Pinpoint the cell where the given text exists, returning its (x, y) midpoint coordinate. 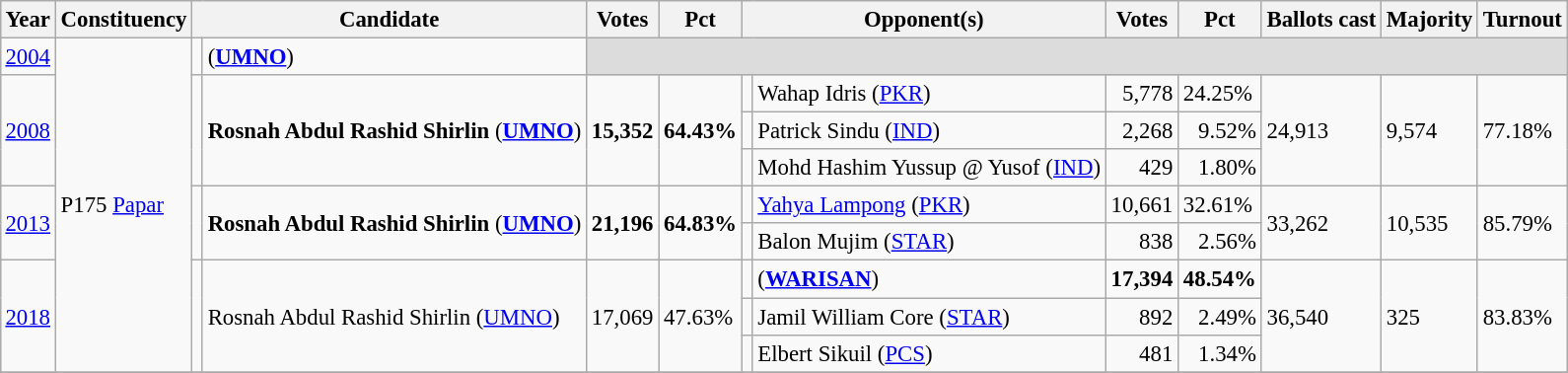
P175 Papar (123, 204)
64.43% (700, 130)
Patrick Sindu (IND) (929, 131)
Yahya Lampong (PKR) (929, 205)
36,540 (1321, 316)
Ballots cast (1321, 20)
Wahap Idris (PKR) (929, 94)
2004 (28, 56)
10,661 (1142, 205)
17,069 (623, 316)
Elbert Sikuil (PCS) (929, 353)
892 (1142, 317)
32.61% (1221, 205)
481 (1142, 353)
33,262 (1321, 223)
9.52% (1221, 131)
21,196 (623, 223)
Balon Mujim (STAR) (929, 242)
Jamil William Core (STAR) (929, 317)
77.18% (1523, 130)
2.49% (1221, 317)
24.25% (1221, 94)
48.54% (1221, 279)
2013 (28, 223)
Turnout (1523, 20)
17,394 (1142, 279)
Opponent(s) (923, 20)
Constituency (123, 20)
64.83% (700, 223)
(WARISAN) (929, 279)
85.79% (1523, 223)
1.80% (1221, 168)
325 (1430, 316)
24,913 (1321, 130)
15,352 (623, 130)
5,778 (1142, 94)
2,268 (1142, 131)
838 (1142, 242)
10,535 (1430, 223)
9,574 (1430, 130)
Majority (1430, 20)
2018 (28, 316)
83.83% (1523, 316)
(UMNO) (394, 56)
Year (28, 20)
1.34% (1221, 353)
Mohd Hashim Yussup @ Yusof (IND) (929, 168)
429 (1142, 168)
2008 (28, 130)
47.63% (700, 316)
Candidate (390, 20)
2.56% (1221, 242)
